Provide the [x, y] coordinate of the cell's center where the given text is located.  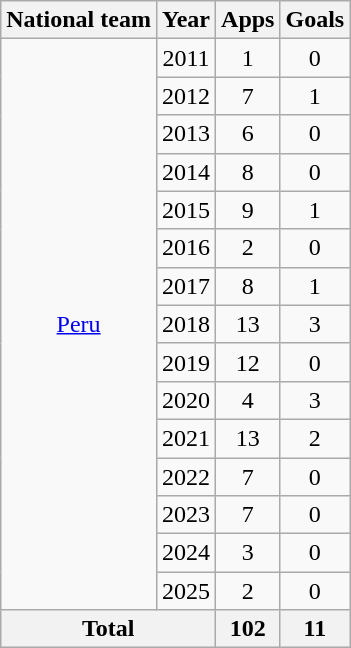
2022 [186, 477]
Goals [315, 20]
6 [248, 134]
Year [186, 20]
Total [108, 629]
Peru [79, 324]
2012 [186, 96]
Apps [248, 20]
2018 [186, 324]
9 [248, 210]
2015 [186, 210]
11 [315, 629]
2025 [186, 591]
4 [248, 400]
102 [248, 629]
2013 [186, 134]
2019 [186, 362]
2017 [186, 286]
2024 [186, 553]
2016 [186, 248]
National team [79, 20]
2021 [186, 438]
2011 [186, 58]
12 [248, 362]
2020 [186, 400]
2023 [186, 515]
2014 [186, 172]
